Search for the cell housing the specified text and yield its (x, y) center coordinate. 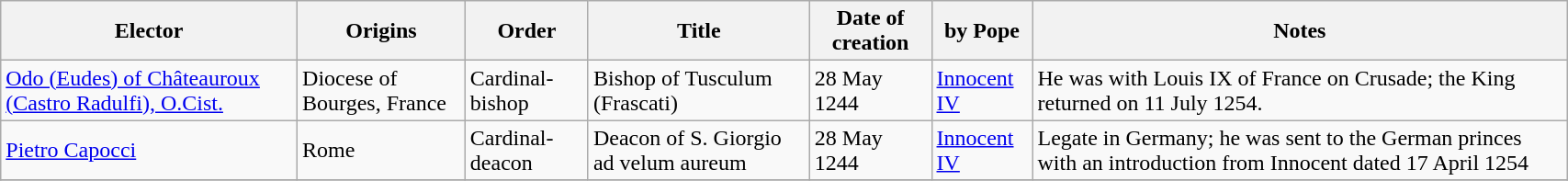
He was with Louis IX of France on Crusade; the King returned on 11 July 1254. (1300, 90)
Order (526, 31)
Deacon of S. Giorgio ad velum aureum (698, 151)
Title (698, 31)
Cardinal-bishop (526, 90)
Odo (Eudes) of Châteauroux (Castro Radulfi), O.Cist. (149, 90)
Elector (149, 31)
Pietro Capocci (149, 151)
Bishop of Tusculum (Frascati) (698, 90)
Legate in Germany; he was sent to the German princes with an introduction from Innocent dated 17 April 1254 (1300, 151)
Origins (382, 31)
Cardinal-deacon (526, 151)
Notes (1300, 31)
Diocese of Bourges, France (382, 90)
by Pope (982, 31)
Date of creation (871, 31)
Rome (382, 151)
